Scan for the cell matching the given text and deliver its [x, y] coordinate at center. 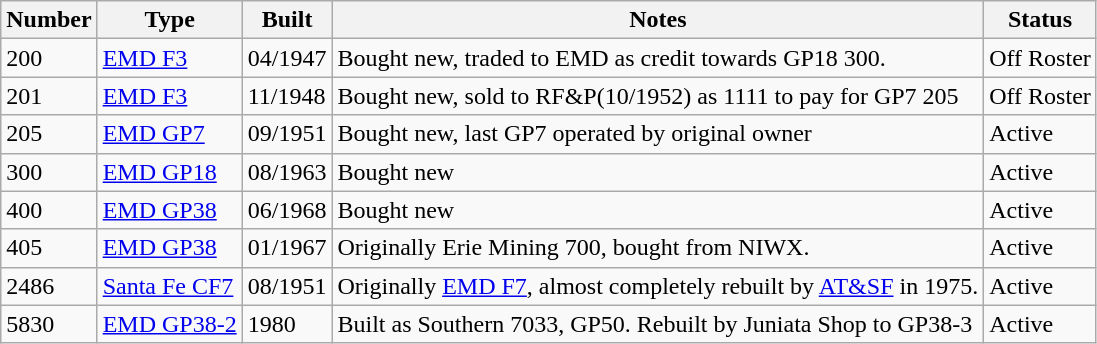
5830 [49, 324]
400 [49, 210]
11/1948 [287, 96]
EMD GP7 [170, 134]
Bought new, last GP7 operated by original owner [658, 134]
Type [170, 20]
Built [287, 20]
1980 [287, 324]
405 [49, 248]
Originally EMD F7, almost completely rebuilt by AT&SF in 1975. [658, 286]
2486 [49, 286]
205 [49, 134]
Status [1040, 20]
Bought new, traded to EMD as credit towards GP18 300. [658, 58]
300 [49, 172]
Notes [658, 20]
08/1963 [287, 172]
Originally Erie Mining 700, bought from NIWX. [658, 248]
Number [49, 20]
09/1951 [287, 134]
01/1967 [287, 248]
201 [49, 96]
Bought new, sold to RF&P(10/1952) as 1111 to pay for GP7 205 [658, 96]
06/1968 [287, 210]
04/1947 [287, 58]
Santa Fe CF7 [170, 286]
EMD GP38-2 [170, 324]
08/1951 [287, 286]
Built as Southern 7033, GP50. Rebuilt by Juniata Shop to GP38-3 [658, 324]
EMD GP18 [170, 172]
200 [49, 58]
